Extract the (x, y) coordinate from the center of the cell holding the provided text.  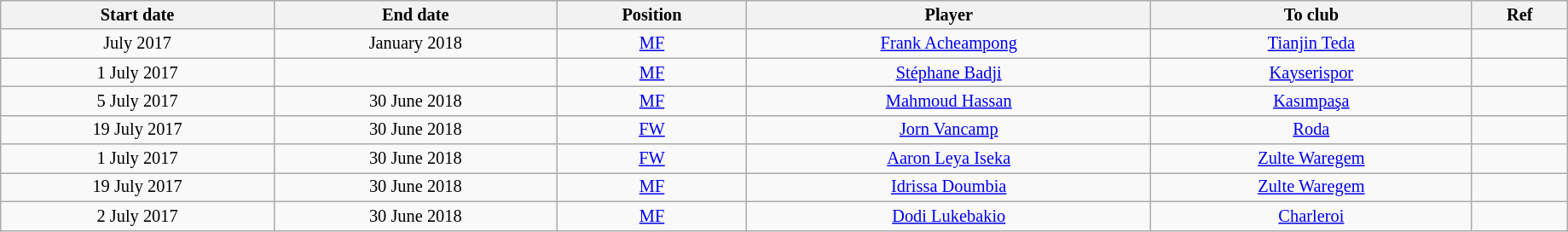
To club (1311, 14)
Player (949, 14)
Frank Acheampong (949, 43)
Ref (1519, 14)
Charleroi (1311, 216)
Dodi Lukebakio (949, 216)
Position (651, 14)
Aaron Leya Iseka (949, 159)
2 July 2017 (138, 216)
Jorn Vancamp (949, 130)
January 2018 (415, 43)
Stéphane Badji (949, 72)
End date (415, 14)
Kayserispor (1311, 72)
July 2017 (138, 43)
Start date (138, 14)
Roda (1311, 130)
Kasımpaşa (1311, 101)
Mahmoud Hassan (949, 101)
Idrissa Doumbia (949, 187)
Tianjin Teda (1311, 43)
5 July 2017 (138, 101)
